Scan for the cell matching the given text and deliver its (x, y) coordinate at center. 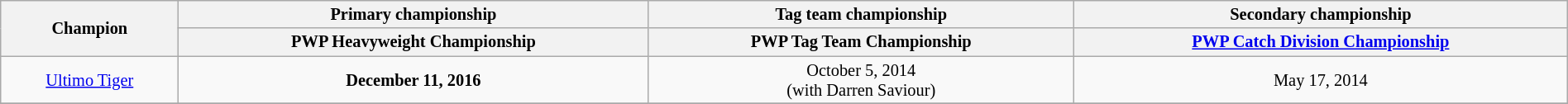
Secondary championship (1322, 14)
Ultimo Tiger (89, 80)
Tag team championship (862, 14)
October 5, 2014(with Darren Saviour) (862, 80)
May 17, 2014 (1322, 80)
PWP Tag Team Championship (862, 42)
Champion (89, 28)
PWP Catch Division Championship (1322, 42)
Primary championship (414, 14)
December 11, 2016 (414, 80)
PWP Heavyweight Championship (414, 42)
